Scan for the cell matching the given text and deliver its [x, y] coordinate at center. 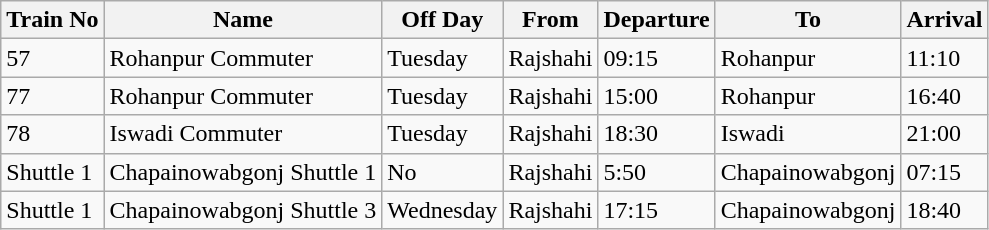
Name [243, 20]
16:40 [944, 96]
Departure [656, 20]
Chapainowabgonj Shuttle 3 [243, 210]
18:40 [944, 210]
21:00 [944, 134]
Train No [52, 20]
5:50 [656, 172]
To [808, 20]
18:30 [656, 134]
15:00 [656, 96]
From [550, 20]
Chapainowabgonj Shuttle 1 [243, 172]
17:15 [656, 210]
No [442, 172]
57 [52, 58]
78 [52, 134]
Wednesday [442, 210]
Iswadi [808, 134]
77 [52, 96]
07:15 [944, 172]
09:15 [656, 58]
Off Day [442, 20]
Arrival [944, 20]
Iswadi Commuter [243, 134]
11:10 [944, 58]
